Extract the [x, y] coordinate from the center of the cell holding the provided text.  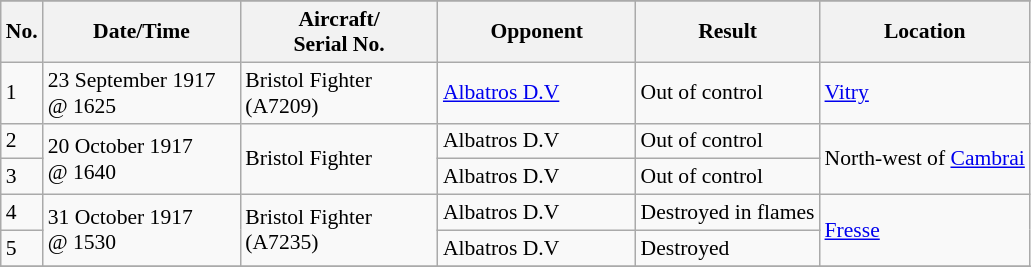
Bristol Fighter [339, 158]
1 [22, 92]
Result [728, 32]
Aircraft/Serial No. [339, 32]
20 October 1917@ 1640 [142, 158]
Destroyed in flames [728, 213]
No. [22, 32]
North-west of Cambrai [925, 158]
Bristol Fighter(A7235) [339, 230]
Vitry [925, 92]
Location [925, 32]
Opponent [537, 32]
Fresse [925, 230]
2 [22, 141]
Bristol Fighter(A7209) [339, 92]
Date/Time [142, 32]
5 [22, 248]
3 [22, 177]
31 October 1917@ 1530 [142, 230]
Destroyed [728, 248]
23 September 1917@ 1625 [142, 92]
4 [22, 213]
